For the text-containing cell, return its midpoint in (X, Y) coordinate format. 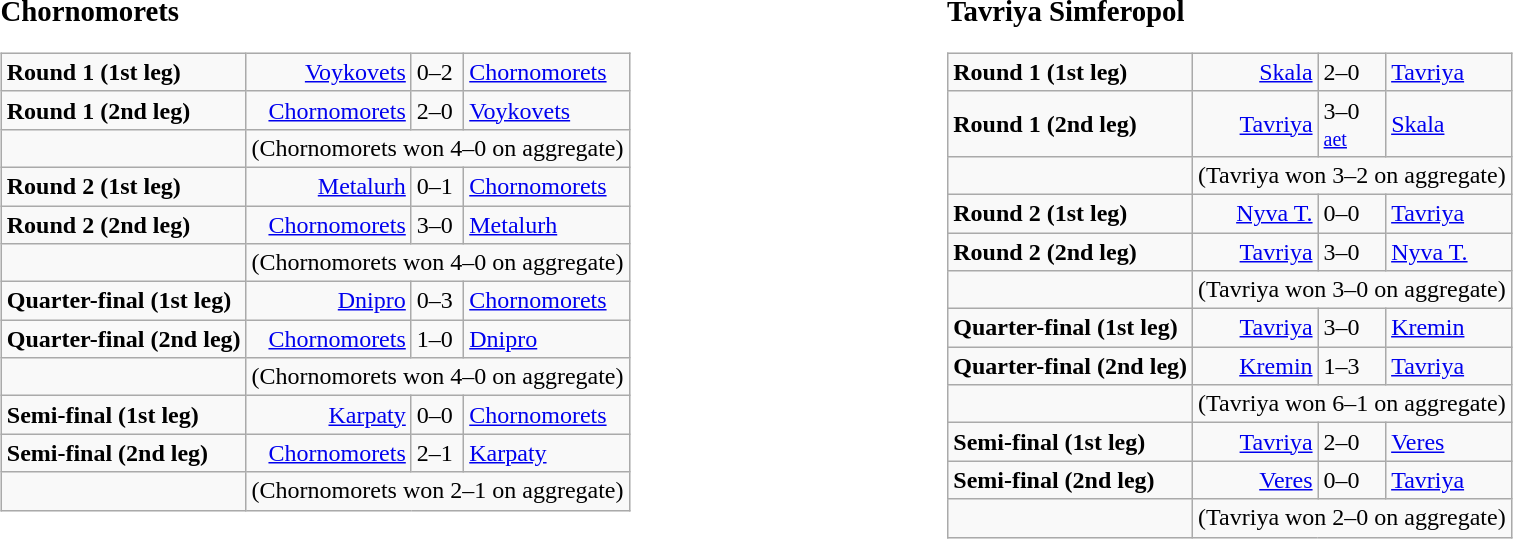
1–3 (1352, 366)
1–0 (437, 339)
2–1 (437, 453)
(Tavriya won 3–0 on aggregate) (1352, 290)
(Tavriya won 2–0 on aggregate) (1352, 518)
(Tavriya won 3–2 on aggregate) (1352, 175)
0–1 (437, 186)
(Chornomorets won 2–1 on aggregate) (438, 491)
0–3 (437, 301)
3–0aet (1352, 124)
(Tavriya won 6–1 on aggregate) (1352, 404)
0–2 (437, 72)
